Return the [x, y] coordinate for the center point of the cell that contains the specified text.  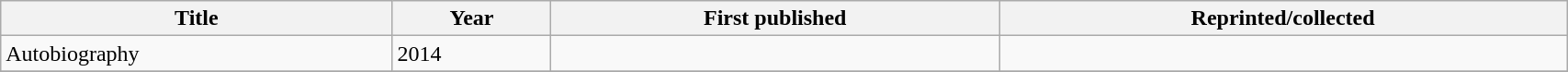
Title [197, 18]
First published [775, 18]
2014 [472, 54]
Autobiography [197, 54]
Reprinted/collected [1283, 18]
Year [472, 18]
